For the text-containing cell, return its midpoint in [x, y] coordinate format. 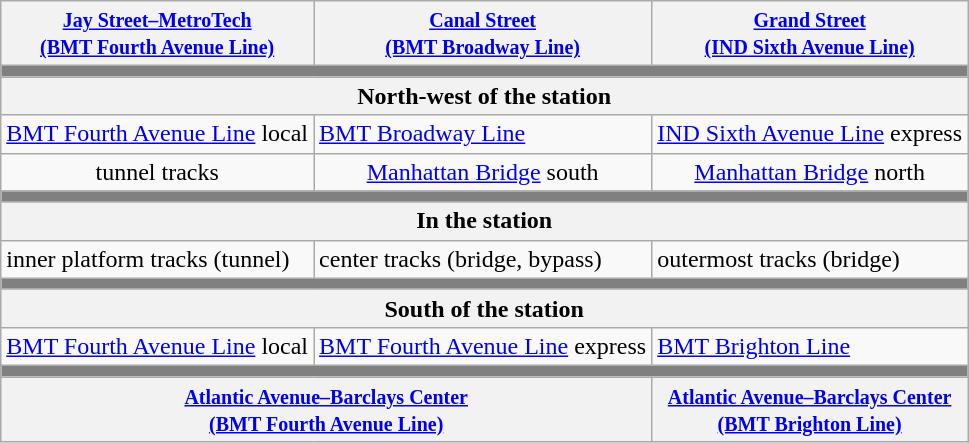
North-west of the station [484, 96]
tunnel tracks [158, 172]
In the station [484, 221]
Canal Street(BMT Broadway Line) [483, 34]
Jay Street–MetroTech(BMT Fourth Avenue Line) [158, 34]
IND Sixth Avenue Line express [810, 134]
Atlantic Avenue–Barclays Center(BMT Brighton Line) [810, 408]
center tracks (bridge, bypass) [483, 259]
South of the station [484, 308]
Manhattan Bridge south [483, 172]
outermost tracks (bridge) [810, 259]
Grand Street(IND Sixth Avenue Line) [810, 34]
Manhattan Bridge north [810, 172]
inner platform tracks (tunnel) [158, 259]
BMT Broadway Line [483, 134]
BMT Fourth Avenue Line express [483, 346]
Atlantic Avenue–Barclays Center(BMT Fourth Avenue Line) [326, 408]
BMT Brighton Line [810, 346]
